Output the [X, Y] coordinate of the center of the cell containing the given text.  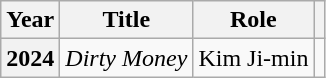
Role [254, 20]
Title [126, 20]
Kim Ji-min [254, 58]
Dirty Money [126, 58]
2024 [30, 58]
Year [30, 20]
